Identify which cell holds the provided text, then report its [x, y] central coordinate. 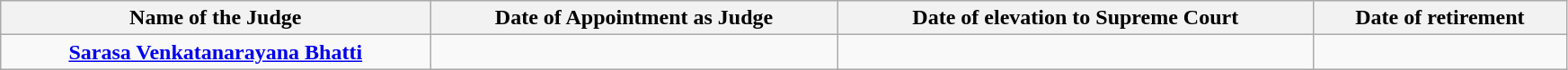
Date of elevation to Supreme Court [1075, 18]
Date of Appointment as Judge [634, 18]
Name of the Judge [216, 18]
Date of retirement [1440, 18]
Sarasa Venkatanarayana Bhatti [216, 52]
